For the text-containing cell, return its midpoint in [X, Y] coordinate format. 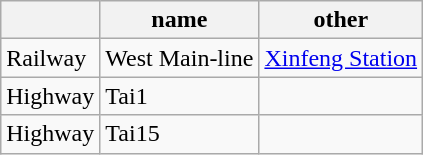
Tai15 [180, 134]
West Main-line [180, 58]
Railway [50, 58]
Xinfeng Station [341, 58]
other [341, 20]
Tai1 [180, 96]
name [180, 20]
